Extract the (x, y) coordinate from the center of the cell holding the provided text.  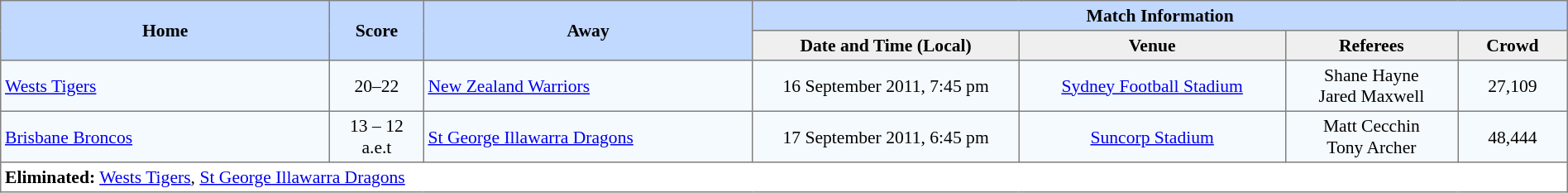
Matt CecchinTony Archer (1371, 137)
St George Illawarra Dragons (588, 137)
Shane HayneJared Maxwell (1371, 86)
Wests Tigers (165, 86)
Suncorp Stadium (1152, 137)
Brisbane Broncos (165, 137)
20–22 (377, 86)
Crowd (1513, 46)
Date and Time (Local) (886, 46)
16 September 2011, 7:45 pm (886, 86)
48,444 (1513, 137)
Home (165, 31)
Referees (1371, 46)
Sydney Football Stadium (1152, 86)
27,109 (1513, 86)
New Zealand Warriors (588, 86)
Away (588, 31)
17 September 2011, 6:45 pm (886, 137)
13 – 12a.e.t (377, 137)
Score (377, 31)
Venue (1152, 46)
Eliminated: Wests Tigers, St George Illawarra Dragons (784, 177)
Match Information (1159, 16)
